From the cell containing the given text, extract its center point as (x, y) coordinate. 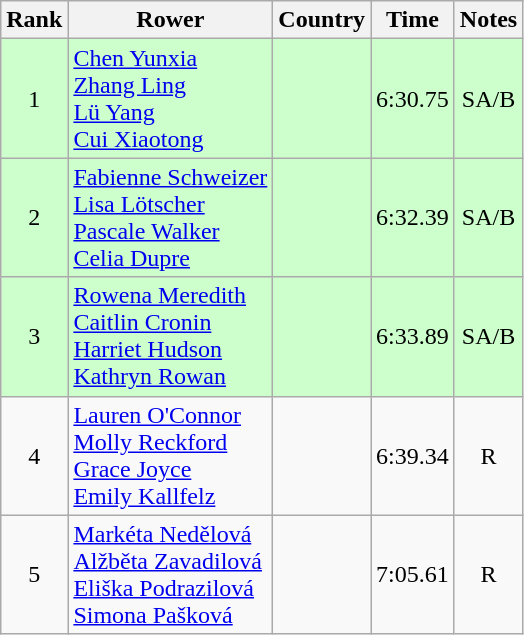
3 (34, 336)
Rank (34, 20)
Rowena MeredithCaitlin CroninHarriet HudsonKathryn Rowan (170, 336)
Time (413, 20)
1 (34, 98)
6:32.39 (413, 218)
Rower (170, 20)
2 (34, 218)
5 (34, 574)
7:05.61 (413, 574)
Markéta NedělováAlžběta ZavadilováEliška Podrazilová Simona Pašková (170, 574)
6:39.34 (413, 456)
Chen YunxiaZhang LingLü YangCui Xiaotong (170, 98)
Fabienne SchweizerLisa LötscherPascale WalkerCelia Dupre (170, 218)
4 (34, 456)
6:33.89 (413, 336)
Notes (488, 20)
6:30.75 (413, 98)
Lauren O'ConnorMolly ReckfordGrace JoyceEmily Kallfelz (170, 456)
Country (322, 20)
